Determine the (X, Y) coordinate at the center of the cell enclosing the given text.  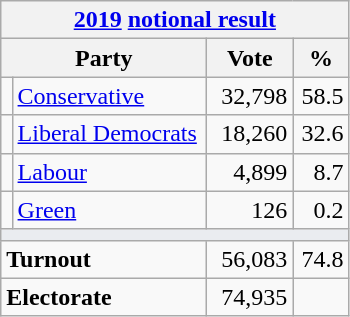
Conservative (110, 96)
58.5 (321, 96)
32,798 (250, 96)
Green (110, 210)
126 (250, 210)
Electorate (104, 297)
Vote (250, 58)
% (321, 58)
74.8 (321, 259)
18,260 (250, 134)
32.6 (321, 134)
Turnout (104, 259)
56,083 (250, 259)
Liberal Democrats (110, 134)
74,935 (250, 297)
0.2 (321, 210)
4,899 (250, 172)
8.7 (321, 172)
Party (104, 58)
2019 notional result (175, 20)
Labour (110, 172)
